Capture the cell that displays the provided text and extract its [x, y] central coordinate. 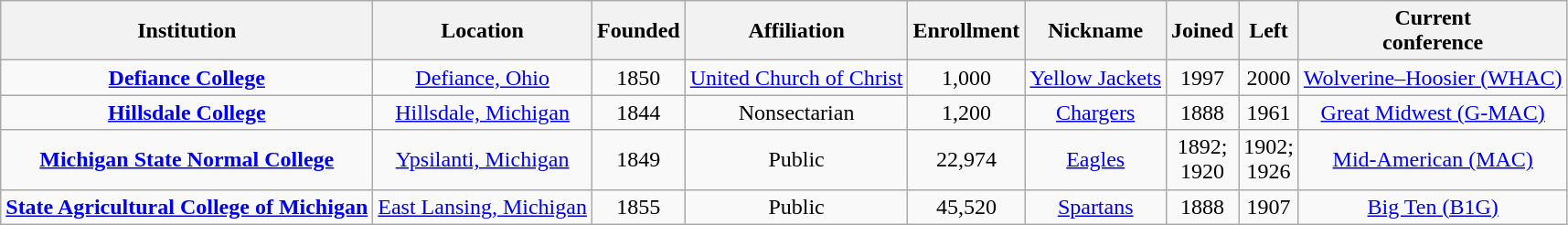
Affiliation [796, 31]
1844 [638, 112]
Joined [1203, 31]
Chargers [1095, 112]
Mid-American (MAC) [1433, 159]
1,200 [966, 112]
State Agricultural College of Michigan [187, 207]
Spartans [1095, 207]
1997 [1203, 78]
1902;1926 [1269, 159]
Left [1269, 31]
Great Midwest (G-MAC) [1433, 112]
Ypsilanti, Michigan [483, 159]
Location [483, 31]
Nonsectarian [796, 112]
45,520 [966, 207]
1855 [638, 207]
Wolverine–Hoosier (WHAC) [1433, 78]
Big Ten (B1G) [1433, 207]
Defiance College [187, 78]
Eagles [1095, 159]
1849 [638, 159]
22,974 [966, 159]
Currentconference [1433, 31]
East Lansing, Michigan [483, 207]
Yellow Jackets [1095, 78]
United Church of Christ [796, 78]
1907 [1269, 207]
Hillsdale College [187, 112]
1961 [1269, 112]
Hillsdale, Michigan [483, 112]
1,000 [966, 78]
Nickname [1095, 31]
Founded [638, 31]
Michigan State Normal College [187, 159]
Defiance, Ohio [483, 78]
1850 [638, 78]
1892;1920 [1203, 159]
2000 [1269, 78]
Institution [187, 31]
Enrollment [966, 31]
